Identify which cell holds the provided text, then report its (x, y) central coordinate. 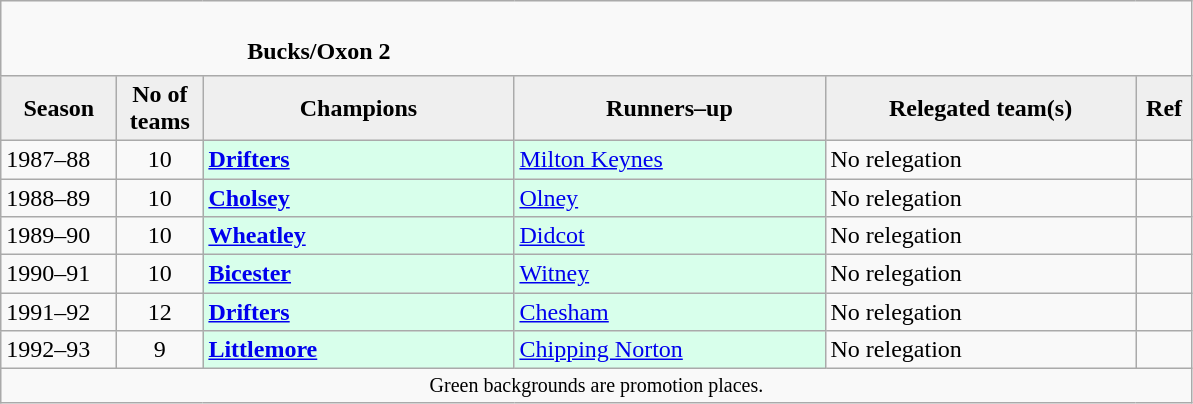
Milton Keynes (670, 159)
Ref (1164, 108)
1992–93 (59, 350)
1987–88 (59, 159)
Bicester (358, 274)
Green backgrounds are promotion places. (596, 386)
Chipping Norton (670, 350)
No of teams (160, 108)
Runners–up (670, 108)
Cholsey (358, 197)
Littlemore (358, 350)
Champions (358, 108)
1991–92 (59, 312)
Season (59, 108)
1990–91 (59, 274)
Chesham (670, 312)
Witney (670, 274)
Didcot (670, 236)
9 (160, 350)
1988–89 (59, 197)
1989–90 (59, 236)
Olney (670, 197)
Wheatley (358, 236)
Relegated team(s) (980, 108)
12 (160, 312)
